Capture the cell that displays the provided text and extract its [X, Y] central coordinate. 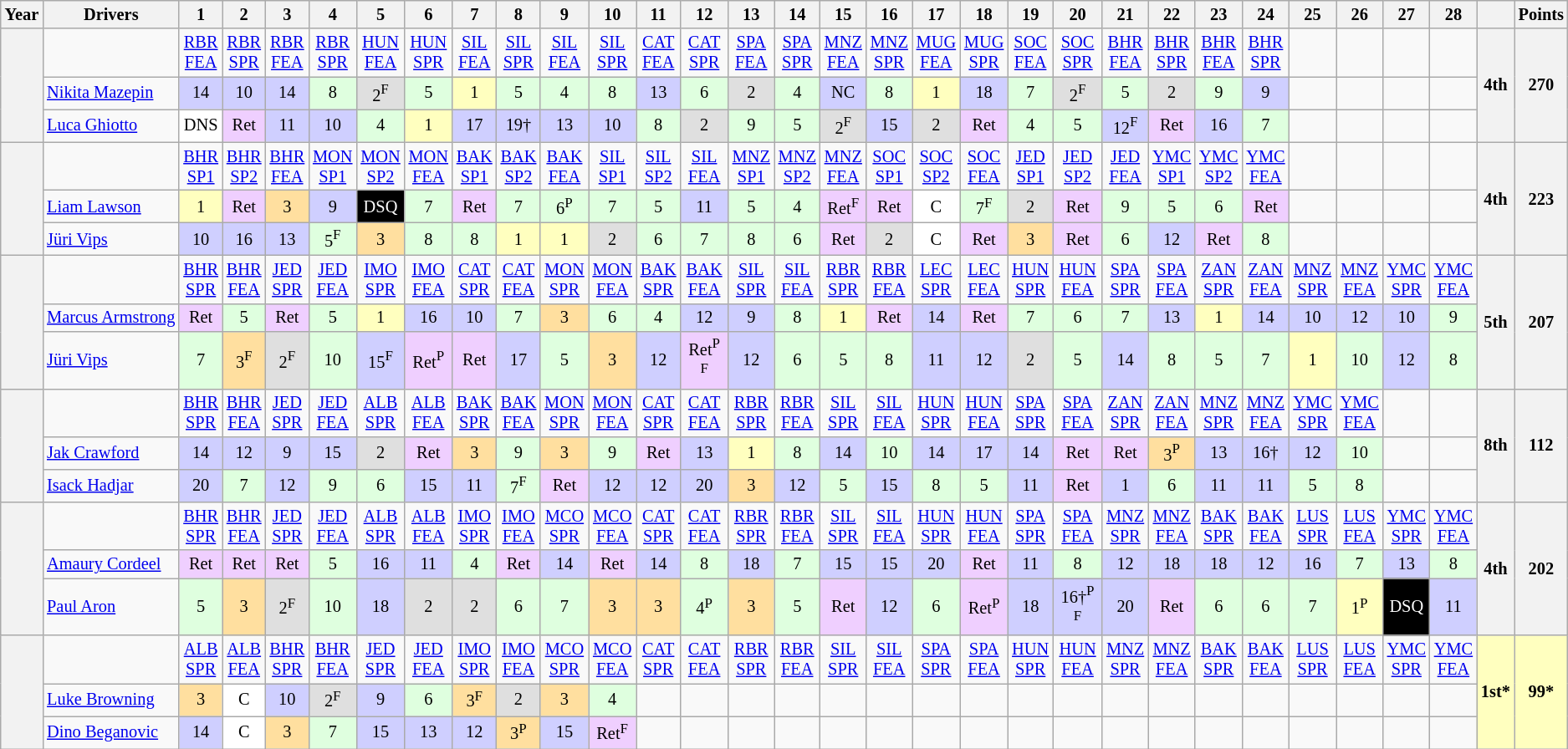
MUGFEA [937, 53]
Dino Beganovic [110, 732]
16†P F [1077, 607]
22 [1172, 14]
SOCSPR [1077, 53]
28 [1453, 14]
Luke Browning [110, 699]
Drivers [110, 14]
MONSP1 [333, 166]
4P [704, 607]
Marcus Armstrong [110, 318]
15F [380, 359]
Isack Hadjar [110, 485]
NC [843, 94]
6P [564, 206]
223 [1541, 199]
MONSP2 [380, 166]
Amaury Cordeel [110, 564]
99* [1541, 692]
202 [1541, 568]
BHRSP1 [201, 166]
Paul Aron [110, 607]
26 [1360, 14]
19† [518, 125]
MNZSP2 [798, 166]
12F [1126, 125]
SILSP1 [612, 166]
1st* [1495, 692]
270 [1541, 85]
5th [1495, 322]
SILSP2 [659, 166]
BAKSP2 [518, 166]
JEDSP1 [1030, 166]
8th [1495, 446]
RetP F [704, 359]
25 [1312, 14]
MNZSP1 [751, 166]
DNS [201, 125]
JEDSP2 [1077, 166]
19 [1030, 14]
112 [1541, 446]
Jak Crawford [110, 453]
24 [1265, 14]
Points [1541, 14]
LECSPR [937, 279]
SOCSP1 [890, 166]
Luca Ghiotto [110, 125]
27 [1407, 14]
Year [22, 14]
MUGSPR [983, 53]
YMCSP1 [1172, 166]
16† [1265, 453]
207 [1541, 322]
BHRSP2 [244, 166]
BAKSP1 [475, 166]
Nikita Mazepin [110, 94]
SOCSP2 [937, 166]
1P [1360, 607]
LECFEA [983, 279]
21 [1126, 14]
23 [1218, 14]
Liam Lawson [110, 206]
YMCSP2 [1218, 166]
5F [333, 239]
